Capture the cell that displays the provided text and extract its (x, y) central coordinate. 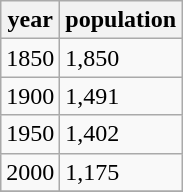
1900 (30, 96)
1850 (30, 58)
1,175 (121, 172)
year (30, 20)
1,491 (121, 96)
population (121, 20)
1,850 (121, 58)
2000 (30, 172)
1,402 (121, 134)
1950 (30, 134)
